Return [X, Y] of the center of cell containing provided text 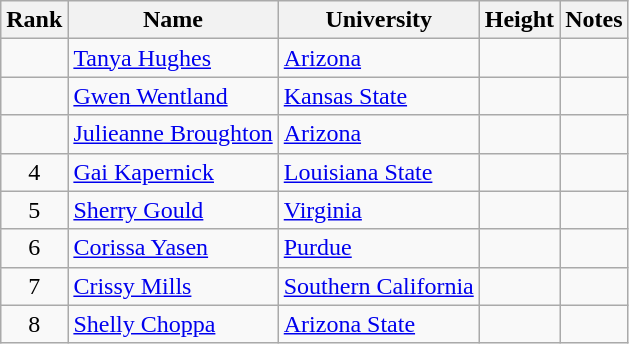
Tanya Hughes [173, 58]
Gai Kapernick [173, 172]
Notes [594, 20]
Arizona State [378, 324]
Virginia [378, 210]
Gwen Wentland [173, 96]
7 [34, 286]
Purdue [378, 248]
Rank [34, 20]
8 [34, 324]
University [378, 20]
Height [519, 20]
Shelly Choppa [173, 324]
Louisiana State [378, 172]
5 [34, 210]
4 [34, 172]
Name [173, 20]
Southern California [378, 286]
6 [34, 248]
Kansas State [378, 96]
Crissy Mills [173, 286]
Julieanne Broughton [173, 134]
Sherry Gould [173, 210]
Corissa Yasen [173, 248]
